Return the [x, y] coordinate for the center point of the cell that contains the specified text.  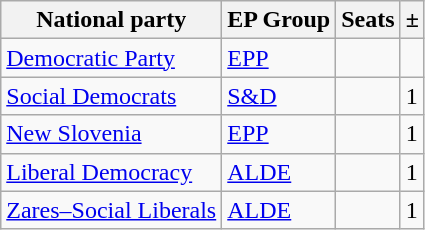
Seats [368, 20]
± [412, 20]
Democratic Party [112, 58]
New Slovenia [112, 134]
Zares–Social Liberals [112, 210]
EP Group [279, 20]
Liberal Democracy [112, 172]
S&D [279, 96]
Social Democrats [112, 96]
National party [112, 20]
